Locate the cell with the specified text and output its [X, Y] center coordinate. 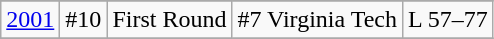
First Round [170, 20]
2001 [30, 20]
#7 Virginia Tech [318, 20]
#10 [84, 20]
L 57–77 [448, 20]
